Provide the [x, y] coordinate of the cell's center where the given text is located.  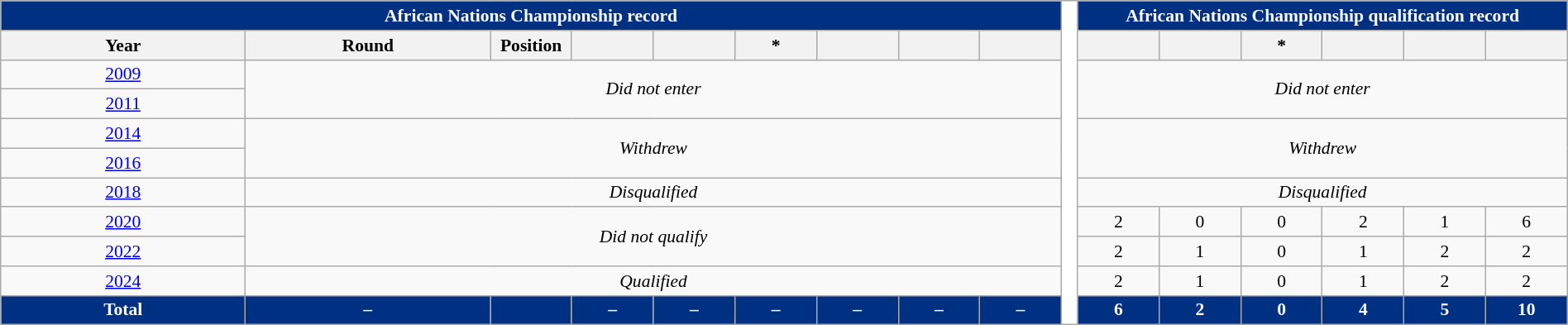
Did not qualify [653, 237]
Position [531, 45]
4 [1363, 310]
10 [1527, 310]
African Nations Championship record [531, 16]
2014 [123, 134]
Round [368, 45]
African Nations Championship qualification record [1322, 16]
2020 [123, 222]
2009 [123, 74]
5 [1446, 310]
Qualified [653, 281]
2018 [123, 193]
2011 [123, 104]
2022 [123, 251]
2024 [123, 281]
Total [123, 310]
2016 [123, 163]
Year [123, 45]
